Identify which cell holds the provided text, then report its (X, Y) central coordinate. 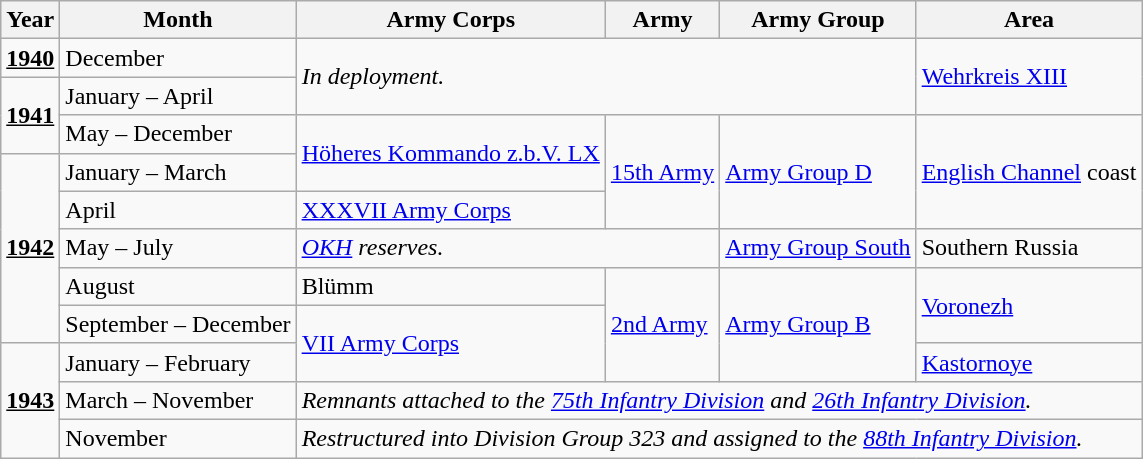
Year (30, 20)
Kastornoye (1029, 362)
August (178, 286)
January – February (178, 362)
1940 (30, 58)
OKH reserves. (508, 248)
January – March (178, 172)
Remnants attached to the 75th Infantry Division and 26th Infantry Division. (719, 400)
Army Group B (818, 324)
English Channel coast (1029, 172)
VII Army Corps (450, 343)
Restructured into Division Group 323 and assigned to the 88th Infantry Division. (719, 438)
November (178, 438)
May – July (178, 248)
Wehrkreis XIII (1029, 77)
15th Army (662, 172)
Area (1029, 20)
Southern Russia (1029, 248)
Month (178, 20)
Army Group D (818, 172)
March – November (178, 400)
2nd Army (662, 324)
September – December (178, 324)
1943 (30, 400)
Army Group South (818, 248)
In deployment. (606, 77)
1941 (30, 115)
Voronezh (1029, 305)
January – April (178, 96)
Army Group (818, 20)
Höheres Kommando z.b.V. LX (450, 153)
May – December (178, 134)
April (178, 210)
1942 (30, 248)
XXXVII Army Corps (450, 210)
December (178, 58)
Blümm (450, 286)
Army Corps (450, 20)
Army (662, 20)
